Locate the cell with the specified text and output its [x, y] center coordinate. 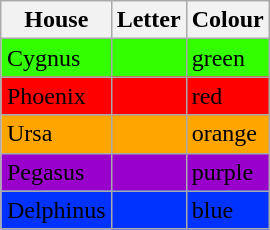
orange [228, 134]
green [228, 58]
blue [228, 210]
Colour [228, 20]
House [56, 20]
Cygnus [56, 58]
Delphinus [56, 210]
Phoenix [56, 96]
Ursa [56, 134]
purple [228, 172]
Pegasus [56, 172]
red [228, 96]
Letter [148, 20]
